Scan for the cell matching the given text and deliver its (X, Y) coordinate at center. 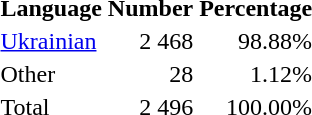
28 (150, 74)
2 468 (150, 41)
